Search for the cell housing the specified text and yield its (X, Y) center coordinate. 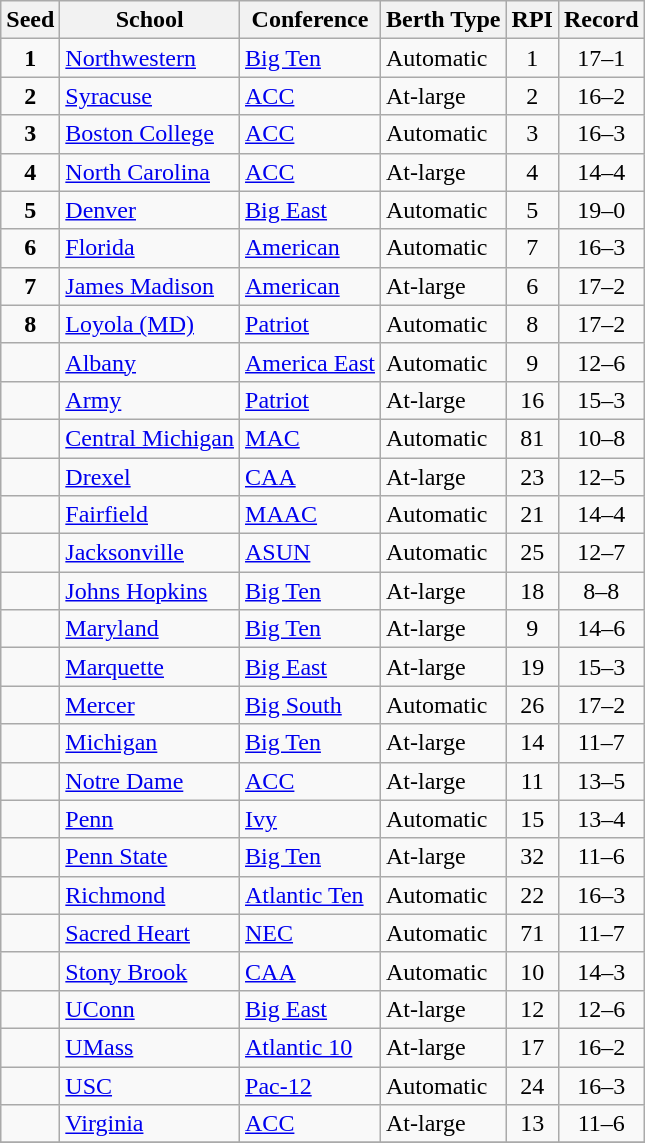
21 (532, 515)
10–8 (601, 438)
12–5 (601, 477)
USC (150, 1085)
Sacred Heart (150, 933)
Michigan (150, 743)
Pac-12 (310, 1085)
Notre Dame (150, 781)
School (150, 20)
81 (532, 438)
8–8 (601, 591)
Army (150, 400)
22 (532, 895)
Mercer (150, 705)
Syracuse (150, 96)
Big South (310, 705)
Conference (310, 20)
NEC (310, 933)
Atlantic Ten (310, 895)
10 (532, 971)
Seed (30, 20)
12–7 (601, 553)
17–1 (601, 58)
Berth Type (444, 20)
Record (601, 20)
Johns Hopkins (150, 591)
Albany (150, 362)
26 (532, 705)
13–4 (601, 819)
19 (532, 667)
ASUN (310, 553)
Boston College (150, 134)
Drexel (150, 477)
Atlantic 10 (310, 1047)
Denver (150, 210)
14–6 (601, 629)
12 (532, 1009)
23 (532, 477)
Central Michigan (150, 438)
16 (532, 400)
32 (532, 857)
11 (532, 781)
Maryland (150, 629)
24 (532, 1085)
America East (310, 362)
13 (532, 1124)
Penn State (150, 857)
Ivy (310, 819)
25 (532, 553)
Fairfield (150, 515)
Jacksonville (150, 553)
Florida (150, 248)
17 (532, 1047)
Virginia (150, 1124)
Stony Brook (150, 971)
MAAC (310, 515)
Marquette (150, 667)
19–0 (601, 210)
Richmond (150, 895)
15 (532, 819)
14–3 (601, 971)
MAC (310, 438)
Northwestern (150, 58)
13–5 (601, 781)
James Madison (150, 286)
14 (532, 743)
Loyola (MD) (150, 324)
UConn (150, 1009)
18 (532, 591)
71 (532, 933)
North Carolina (150, 172)
RPI (532, 20)
UMass (150, 1047)
Penn (150, 819)
